From the cell containing the given text, extract its center point as (X, Y) coordinate. 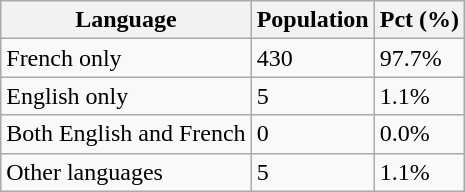
Language (126, 20)
0.0% (419, 134)
430 (312, 58)
97.7% (419, 58)
French only (126, 58)
Pct (%) (419, 20)
English only (126, 96)
Both English and French (126, 134)
Other languages (126, 172)
Population (312, 20)
0 (312, 134)
